Capture the cell that displays the provided text and extract its [x, y] central coordinate. 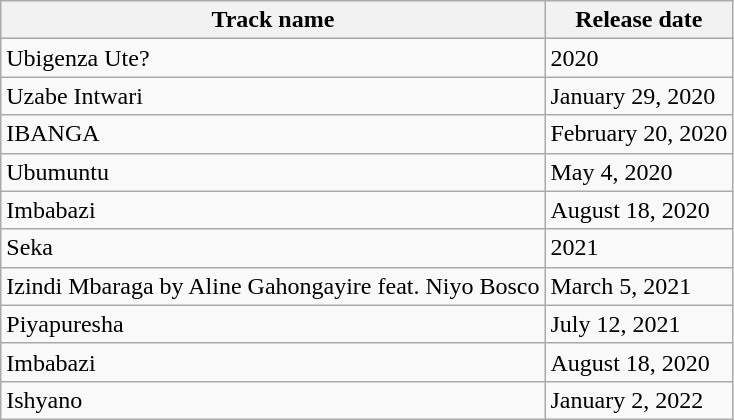
Seka [273, 248]
January 2, 2022 [639, 400]
Release date [639, 20]
February 20, 2020 [639, 134]
2020 [639, 58]
IBANGA [273, 134]
Track name [273, 20]
Uzabe Intwari [273, 96]
Ubigenza Ute? [273, 58]
2021 [639, 248]
March 5, 2021 [639, 286]
Ubumuntu [273, 172]
May 4, 2020 [639, 172]
Izindi Mbaraga by Aline Gahongayire feat. Niyo Bosco [273, 286]
Ishyano [273, 400]
January 29, 2020 [639, 96]
July 12, 2021 [639, 324]
Piyapuresha [273, 324]
